Output the (X, Y) coordinate of the center of the cell containing the given text.  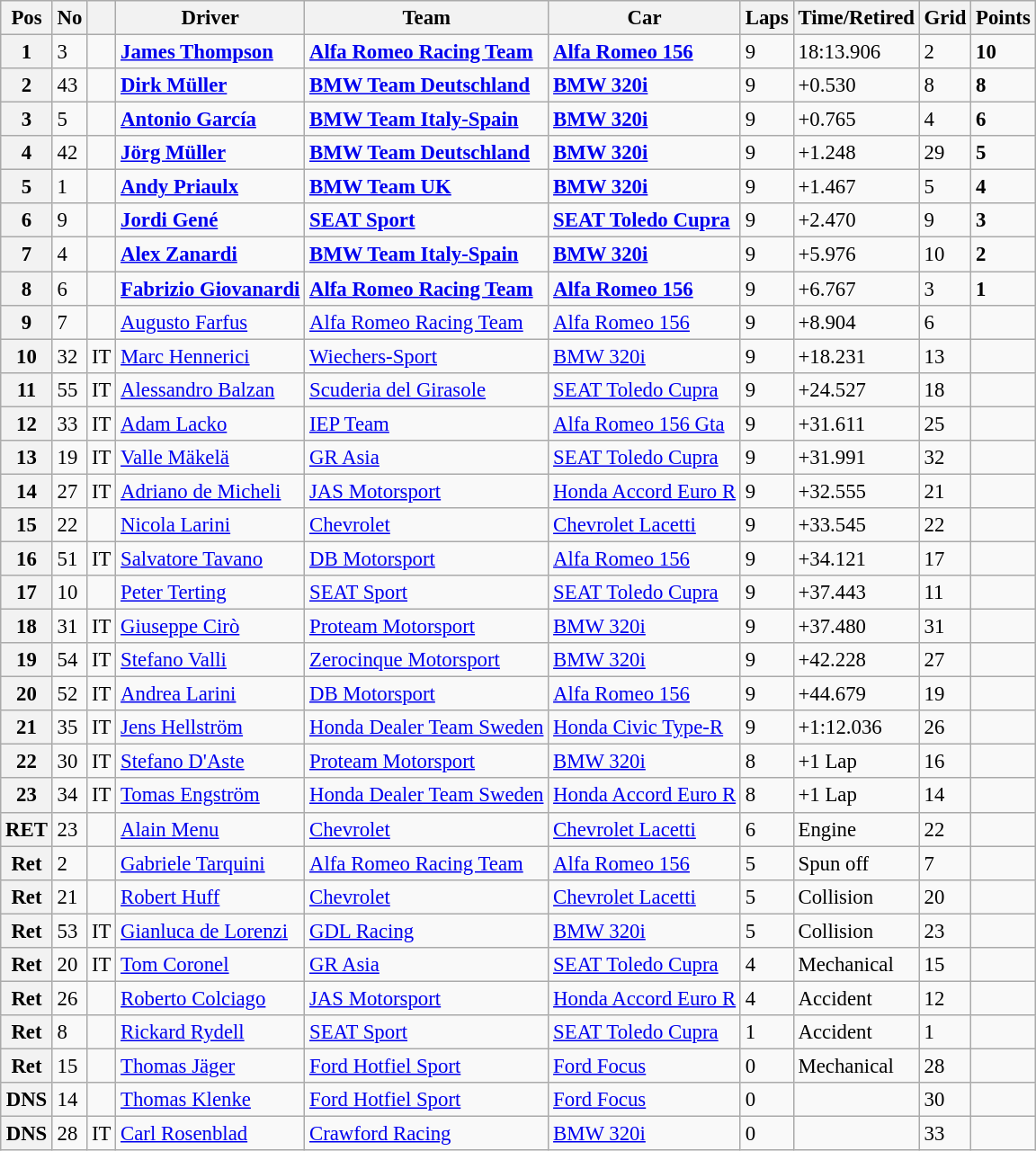
+44.679 (856, 694)
Crawford Racing (426, 1134)
Alain Menu (210, 829)
BMW Team UK (426, 187)
Engine (856, 829)
+33.545 (856, 525)
+31.611 (856, 424)
18:13.906 (856, 52)
+2.470 (856, 220)
Laps (766, 18)
+1:12.036 (856, 727)
Tom Coronel (210, 965)
Team (426, 18)
Peter Terting (210, 593)
34 (69, 796)
Antonio García (210, 120)
+1.248 (856, 153)
Robert Huff (210, 897)
Pos (27, 18)
Augusto Farfus (210, 322)
Carl Rosenblad (210, 1134)
52 (69, 694)
GDL Racing (426, 931)
+42.228 (856, 660)
Alessandro Balzan (210, 389)
+37.480 (856, 627)
Salvatore Tavano (210, 558)
Wiechers-Sport (426, 356)
55 (69, 389)
43 (69, 85)
Roberto Colciago (210, 998)
Fabrizio Giovanardi (210, 289)
54 (69, 660)
Driver (210, 18)
+37.443 (856, 593)
Gianluca de Lorenzi (210, 931)
Gabriele Tarquini (210, 863)
51 (69, 558)
Giuseppe Cirò (210, 627)
+0.765 (856, 120)
RET (27, 829)
Marc Hennerici (210, 356)
Andrea Larini (210, 694)
Dirk Müller (210, 85)
Jörg Müller (210, 153)
Jens Hellström (210, 727)
Stefano D'Aste (210, 762)
Zerocinque Motorsport (426, 660)
Jordi Gené (210, 220)
Scuderia del Girasole (426, 389)
Adriano de Micheli (210, 491)
Andy Priaulx (210, 187)
James Thompson (210, 52)
+0.530 (856, 85)
Thomas Klenke (210, 1100)
Valle Mäkelä (210, 458)
+32.555 (856, 491)
Nicola Larini (210, 525)
Alex Zanardi (210, 254)
+24.527 (856, 389)
+5.976 (856, 254)
Spun off (856, 863)
Stefano Valli (210, 660)
Alfa Romeo 156 Gta (645, 424)
Car (645, 18)
29 (944, 153)
+31.991 (856, 458)
+18.231 (856, 356)
Time/Retired (856, 18)
25 (944, 424)
Rickard Rydell (210, 1032)
Points (1004, 18)
Honda Civic Type-R (645, 727)
IEP Team (426, 424)
+8.904 (856, 322)
+1.467 (856, 187)
53 (69, 931)
+34.121 (856, 558)
+6.767 (856, 289)
Adam Lacko (210, 424)
35 (69, 727)
Grid (944, 18)
Thomas Jäger (210, 1066)
Tomas Engström (210, 796)
No (69, 18)
42 (69, 153)
